Locate the cell with the specified text and output its [x, y] center coordinate. 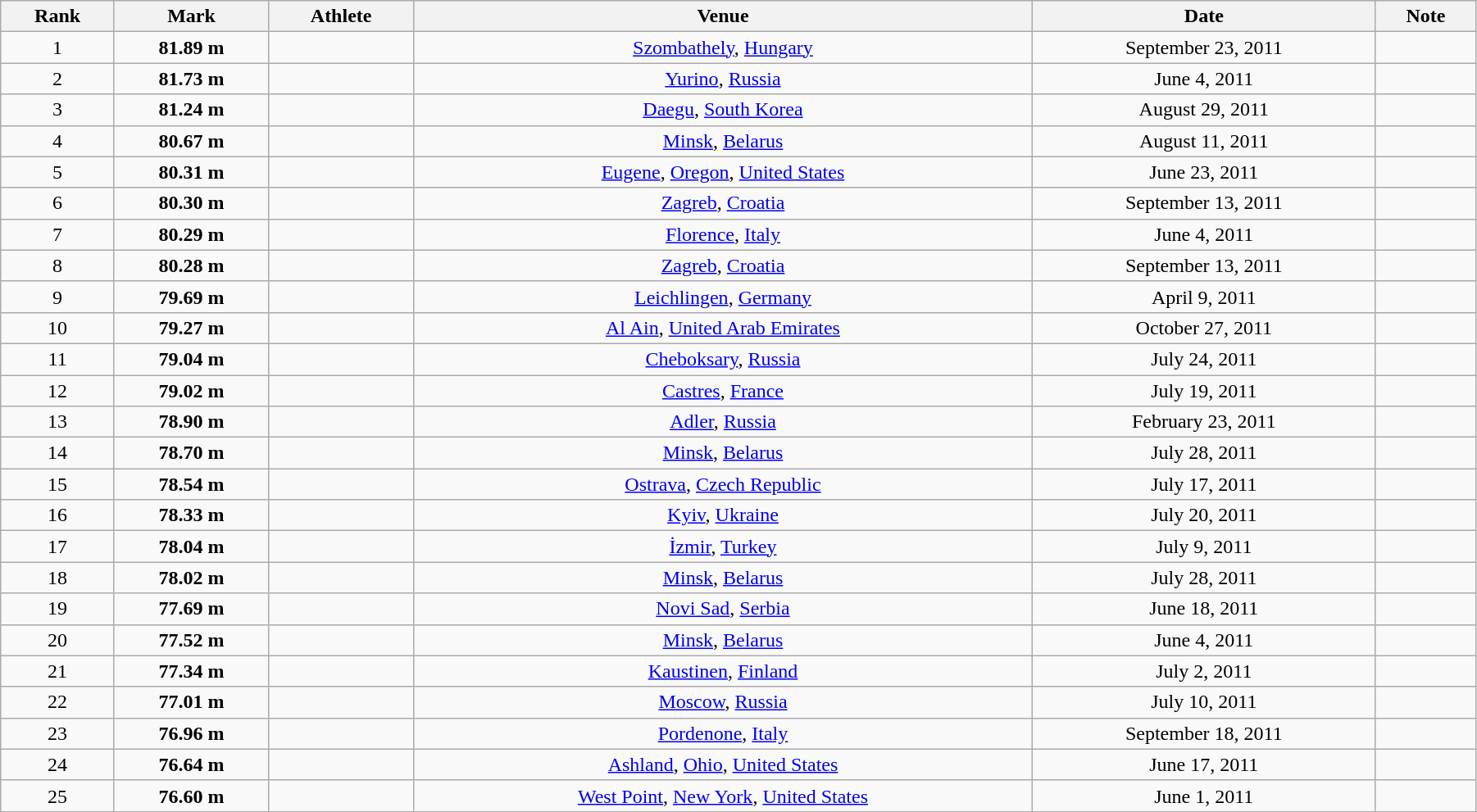
80.31 m [191, 172]
Novi Sad, Serbia [723, 609]
15 [57, 484]
11 [57, 359]
Ashland, Ohio, United States [723, 764]
Kaustinen, Finland [723, 671]
78.90 m [191, 422]
Venue [723, 16]
Moscow, Russia [723, 702]
Mark [191, 16]
77.01 m [191, 702]
81.73 m [191, 79]
25 [57, 796]
23 [57, 733]
24 [57, 764]
July 24, 2011 [1203, 359]
Florence, Italy [723, 234]
10 [57, 328]
July 9, 2011 [1203, 547]
80.29 m [191, 234]
76.96 m [191, 733]
July 2, 2011 [1203, 671]
8 [57, 265]
Note [1425, 16]
2 [57, 79]
June 1, 2011 [1203, 796]
79.02 m [191, 391]
June 23, 2011 [1203, 172]
79.27 m [191, 328]
77.52 m [191, 640]
July 20, 2011 [1203, 515]
June 17, 2011 [1203, 764]
77.34 m [191, 671]
Athlete [341, 16]
78.54 m [191, 484]
April 9, 2011 [1203, 297]
77.69 m [191, 609]
78.70 m [191, 453]
80.67 m [191, 141]
80.30 m [191, 203]
78.02 m [191, 578]
February 23, 2011 [1203, 422]
16 [57, 515]
Castres, France [723, 391]
Pordenone, Italy [723, 733]
19 [57, 609]
Leichlingen, Germany [723, 297]
Daegu, South Korea [723, 110]
July 19, 2011 [1203, 391]
7 [57, 234]
79.69 m [191, 297]
August 29, 2011 [1203, 110]
1 [57, 48]
12 [57, 391]
3 [57, 110]
14 [57, 453]
9 [57, 297]
21 [57, 671]
West Point, New York, United States [723, 796]
Al Ain, United Arab Emirates [723, 328]
August 11, 2011 [1203, 141]
October 27, 2011 [1203, 328]
Eugene, Oregon, United States [723, 172]
Ostrava, Czech Republic [723, 484]
22 [57, 702]
20 [57, 640]
18 [57, 578]
81.89 m [191, 48]
Cheboksary, Russia [723, 359]
Kyiv, Ukraine [723, 515]
6 [57, 203]
81.24 m [191, 110]
76.64 m [191, 764]
Yurino, Russia [723, 79]
80.28 m [191, 265]
Adler, Russia [723, 422]
76.60 m [191, 796]
July 17, 2011 [1203, 484]
79.04 m [191, 359]
September 23, 2011 [1203, 48]
78.33 m [191, 515]
4 [57, 141]
İzmir, Turkey [723, 547]
5 [57, 172]
July 10, 2011 [1203, 702]
September 18, 2011 [1203, 733]
13 [57, 422]
78.04 m [191, 547]
June 18, 2011 [1203, 609]
17 [57, 547]
Rank [57, 16]
Szombathely, Hungary [723, 48]
Date [1203, 16]
